Return the [X, Y] coordinate for the center point of the cell that contains the specified text.  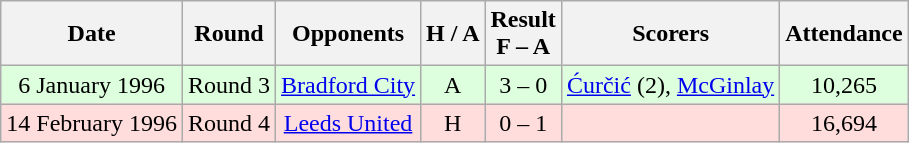
Round [228, 34]
Bradford City [348, 85]
Date [92, 34]
16,694 [844, 123]
H / A [453, 34]
Ćurčić (2), McGinlay [670, 85]
6 January 1996 [92, 85]
Leeds United [348, 123]
3 – 0 [523, 85]
0 – 1 [523, 123]
ResultF – A [523, 34]
A [453, 85]
10,265 [844, 85]
14 February 1996 [92, 123]
Round 3 [228, 85]
Opponents [348, 34]
H [453, 123]
Round 4 [228, 123]
Attendance [844, 34]
Scorers [670, 34]
